Scan for the cell matching the given text and deliver its (X, Y) coordinate at center. 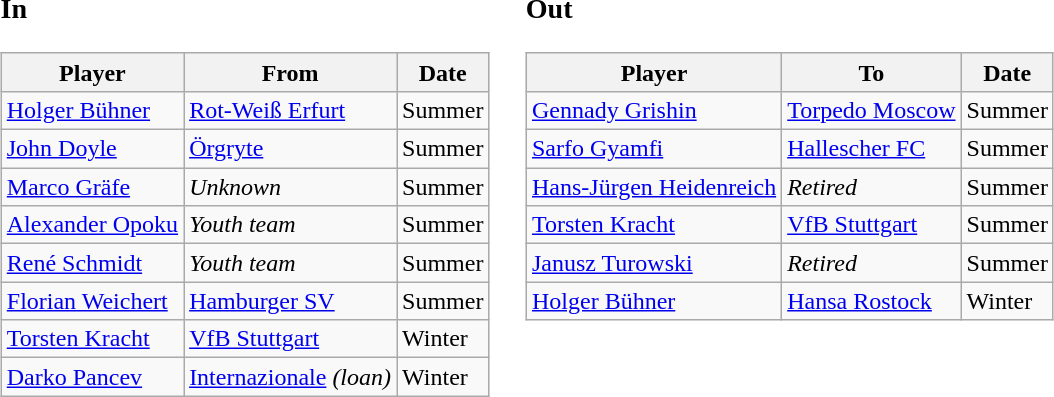
To (872, 72)
Internazionale (loan) (290, 377)
Florian Weichert (92, 301)
René Schmidt (92, 263)
Hamburger SV (290, 301)
Rot-Weiß Erfurt (290, 110)
From (290, 72)
Unknown (290, 187)
Hansa Rostock (872, 301)
Hallescher FC (872, 149)
Sarfo Gyamfi (654, 149)
Marco Gräfe (92, 187)
Janusz Turowski (654, 263)
Gennady Grishin (654, 110)
Alexander Opoku (92, 225)
Torpedo Moscow (872, 110)
Darko Pancev (92, 377)
John Doyle (92, 149)
Örgryte (290, 149)
Hans-Jürgen Heidenreich (654, 187)
